Output the [X, Y] coordinate of the center of the cell containing the given text.  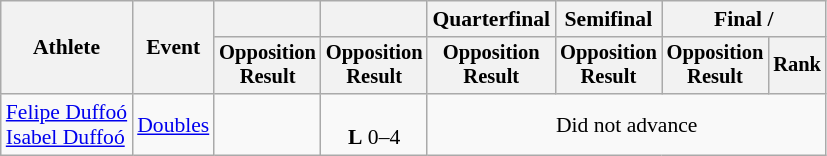
Athlete [66, 48]
Did not advance [626, 124]
Event [173, 48]
Rank [797, 66]
Quarterfinal [491, 19]
L 0–4 [374, 124]
Final / [744, 19]
Felipe DuffoóIsabel Duffoó [66, 124]
Semifinal [608, 19]
Doubles [173, 124]
